Identify which cell holds the provided text, then report its [x, y] central coordinate. 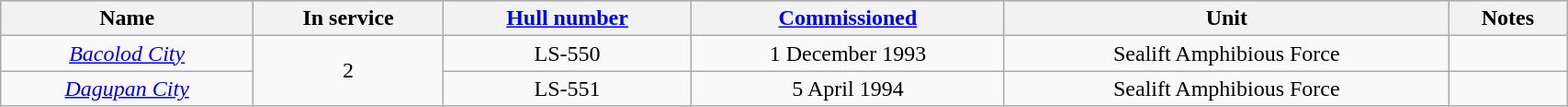
Hull number [568, 18]
LS-550 [568, 53]
LS-551 [568, 89]
Notes [1507, 18]
5 April 1994 [847, 89]
In service [349, 18]
Dagupan City [127, 89]
Unit [1226, 18]
2 [349, 71]
Name [127, 18]
Bacolod City [127, 53]
1 December 1993 [847, 53]
Commissioned [847, 18]
